Return the (X, Y) coordinate for the center point of the cell that contains the specified text.  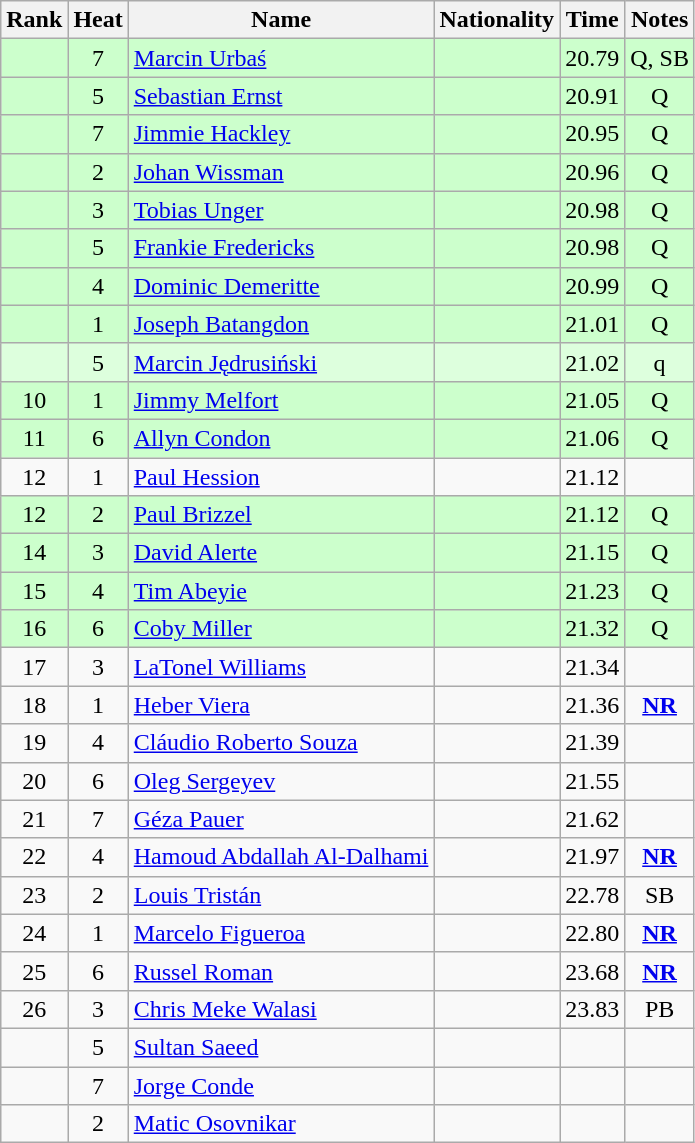
Frankie Fredericks (281, 248)
20.95 (592, 134)
23.68 (592, 971)
Jimmy Melfort (281, 400)
Heber Viera (281, 705)
Jimmie Hackley (281, 134)
Name (281, 20)
21.97 (592, 857)
18 (34, 705)
Tobias Unger (281, 210)
Allyn Condon (281, 438)
Cláudio Roberto Souza (281, 743)
David Alerte (281, 553)
Nationality (497, 20)
Marcelo Figueroa (281, 933)
Marcin Urbaś (281, 58)
23.83 (592, 1009)
Rank (34, 20)
16 (34, 629)
21.36 (592, 705)
Dominic Demeritte (281, 286)
Heat (98, 20)
Joseph Batangdon (281, 324)
Sultan Saeed (281, 1047)
21.39 (592, 743)
22 (34, 857)
10 (34, 400)
Coby Miller (281, 629)
LaTonel Williams (281, 667)
21.05 (592, 400)
Jorge Conde (281, 1085)
Johan Wissman (281, 172)
Paul Hession (281, 477)
Chris Meke Walasi (281, 1009)
21.15 (592, 553)
Oleg Sergeyev (281, 781)
PB (660, 1009)
21 (34, 819)
21.62 (592, 819)
Time (592, 20)
21.34 (592, 667)
22.80 (592, 933)
21.06 (592, 438)
20.96 (592, 172)
Q, SB (660, 58)
20.99 (592, 286)
Paul Brizzel (281, 515)
20 (34, 781)
q (660, 362)
21.01 (592, 324)
Notes (660, 20)
24 (34, 933)
14 (34, 553)
Hamoud Abdallah Al-Dalhami (281, 857)
20.91 (592, 96)
26 (34, 1009)
11 (34, 438)
15 (34, 591)
Sebastian Ernst (281, 96)
Géza Pauer (281, 819)
Louis Tristán (281, 895)
21.55 (592, 781)
25 (34, 971)
Russel Roman (281, 971)
21.32 (592, 629)
20.79 (592, 58)
17 (34, 667)
21.02 (592, 362)
Marcin Jędrusiński (281, 362)
23 (34, 895)
SB (660, 895)
Tim Abeyie (281, 591)
22.78 (592, 895)
19 (34, 743)
21.23 (592, 591)
Matic Osovnikar (281, 1124)
